Extract the [X, Y] coordinate from the center of the cell holding the provided text.  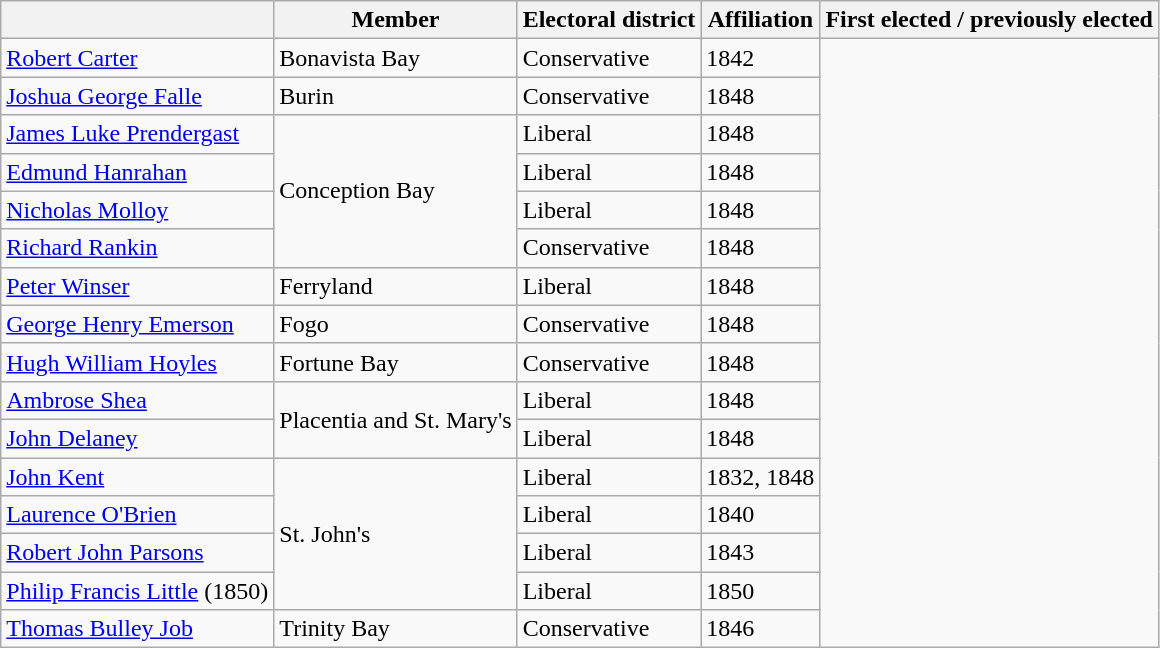
George Henry Emerson [138, 324]
Robert John Parsons [138, 553]
Philip Francis Little (1850) [138, 591]
Joshua George Falle [138, 96]
John Delaney [138, 438]
St. John's [396, 534]
Hugh William Hoyles [138, 362]
John Kent [138, 477]
Laurence O'Brien [138, 515]
Nicholas Molloy [138, 210]
Fortune Bay [396, 362]
First elected / previously elected [990, 20]
1846 [760, 629]
Burin [396, 96]
Member [396, 20]
1832, 1848 [760, 477]
Fogo [396, 324]
1850 [760, 591]
Edmund Hanrahan [138, 172]
Robert Carter [138, 58]
Placentia and St. Mary's [396, 419]
Thomas Bulley Job [138, 629]
Electoral district [609, 20]
Affiliation [760, 20]
Ferryland [396, 286]
Richard Rankin [138, 248]
1843 [760, 553]
Bonavista Bay [396, 58]
1842 [760, 58]
Conception Bay [396, 191]
Peter Winser [138, 286]
Ambrose Shea [138, 400]
1840 [760, 515]
James Luke Prendergast [138, 134]
Trinity Bay [396, 629]
